Provide the [x, y] coordinate of the cell's center where the given text is located.  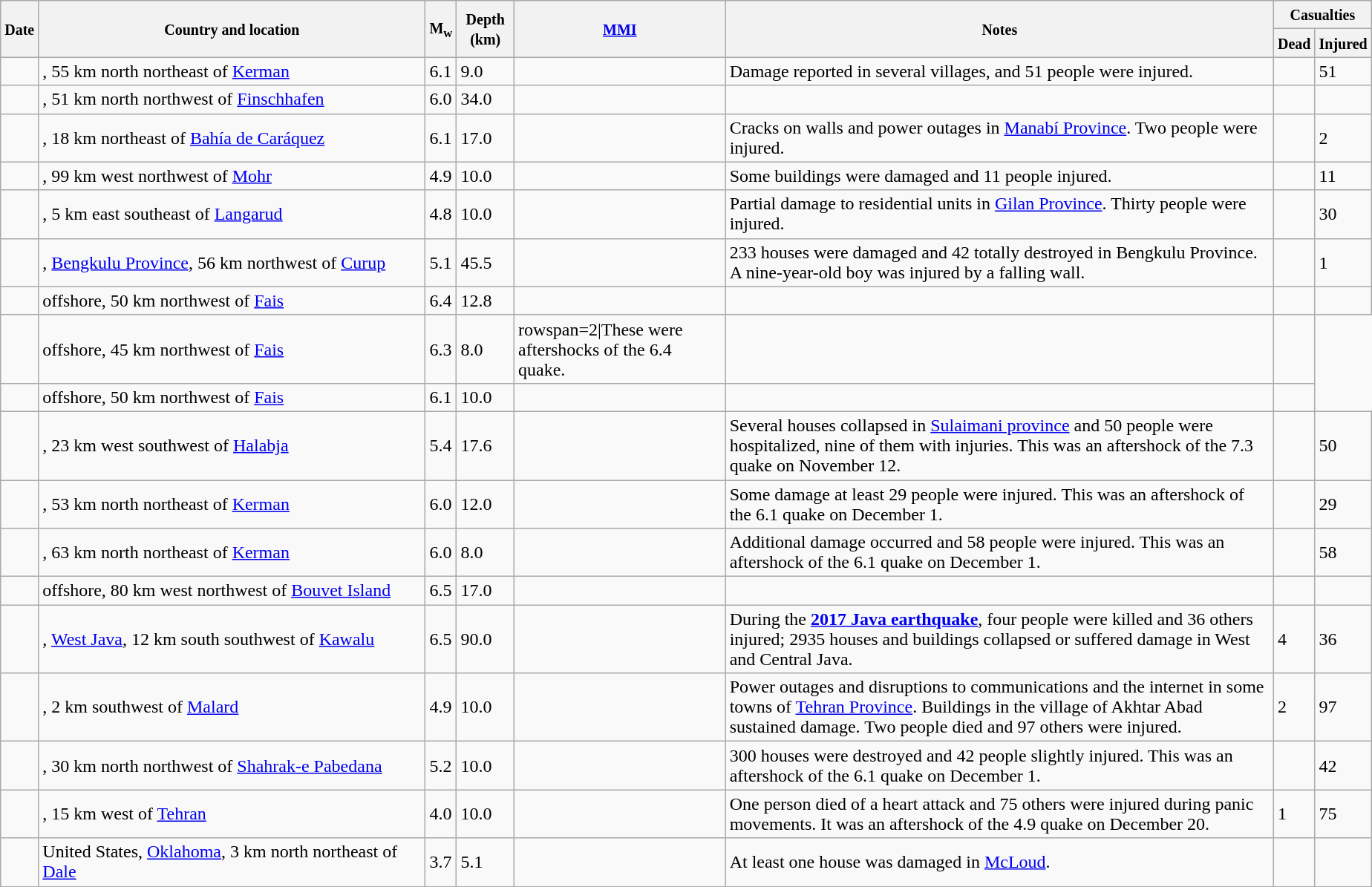
30 [1343, 214]
, Bengkulu Province, 56 km northwest of Curup [232, 263]
6.3 [441, 349]
50 [1343, 445]
Partial damage to residential units in Gilan Province. Thirty people were injured. [999, 214]
Injured [1343, 43]
rowspan=2|These were aftershocks of the 6.4 quake. [621, 349]
11 [1343, 176]
9.0 [486, 71]
One person died of a heart attack and 75 others were injured during panic movements. It was an aftershock of the 4.9 quake on December 20. [999, 814]
97 [1343, 707]
Dead [1294, 43]
, 51 km north northwest of Finschhafen [232, 99]
233 houses were damaged and 42 totally destroyed in Bengkulu Province. A nine-year-old boy was injured by a falling wall. [999, 263]
, 55 km north northeast of Kerman [232, 71]
, 53 km north northeast of Kerman [232, 503]
, 5 km east southeast of Langarud [232, 214]
75 [1343, 814]
29 [1343, 503]
, 63 km north northeast of Kerman [232, 552]
, 15 km west of Tehran [232, 814]
5.2 [441, 766]
4.8 [441, 214]
12.0 [486, 503]
, West Java, 12 km south southwest of Kawalu [232, 639]
Damage reported in several villages, and 51 people were injured. [999, 71]
Some damage at least 29 people were injured. This was an aftershock of the 6.1 quake on December 1. [999, 503]
MMI [621, 29]
12.8 [486, 301]
42 [1343, 766]
58 [1343, 552]
6.4 [441, 301]
, 99 km west northwest of Mohr [232, 176]
3.7 [441, 863]
Cracks on walls and power outages in Manabí Province. Two people were injured. [999, 138]
Some buildings were damaged and 11 people injured. [999, 176]
Depth (km) [486, 29]
36 [1343, 639]
, 23 km west southwest of Halabja [232, 445]
34.0 [486, 99]
United States, Oklahoma, 3 km north northeast of Dale [232, 863]
Notes [999, 29]
90.0 [486, 639]
offshore, 45 km northwest of Fais [232, 349]
, 30 km north northwest of Shahrak-e Pabedana [232, 766]
4 [1294, 639]
, 18 km northeast of Bahía de Caráquez [232, 138]
Casualties [1322, 15]
17.6 [486, 445]
Mw [441, 29]
5.4 [441, 445]
, 2 km southwest of Malard [232, 707]
Date [19, 29]
51 [1343, 71]
offshore, 80 km west northwest of Bouvet Island [232, 591]
Additional damage occurred and 58 people were injured. This was an aftershock of the 6.1 quake on December 1. [999, 552]
300 houses were destroyed and 42 people slightly injured. This was an aftershock of the 6.1 quake on December 1. [999, 766]
45.5 [486, 263]
Country and location [232, 29]
4.0 [441, 814]
At least one house was damaged in McLoud. [999, 863]
